Detect which cell encompasses the target text, then output its [X, Y] center coordinate. 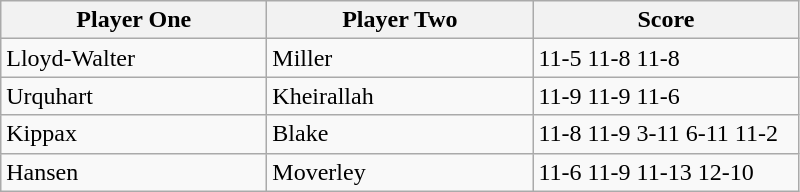
11-6 11-9 11-13 12-10 [666, 172]
Player One [134, 20]
11-8 11-9 3-11 6-11 11-2 [666, 134]
11-9 11-9 11-6 [666, 96]
Kippax [134, 134]
Player Two [400, 20]
Hansen [134, 172]
Moverley [400, 172]
Blake [400, 134]
11-5 11-8 11-8 [666, 58]
Kheirallah [400, 96]
Score [666, 20]
Urquhart [134, 96]
Miller [400, 58]
Lloyd-Walter [134, 58]
